Provide the [x, y] coordinate of the cell's center where the given text is located.  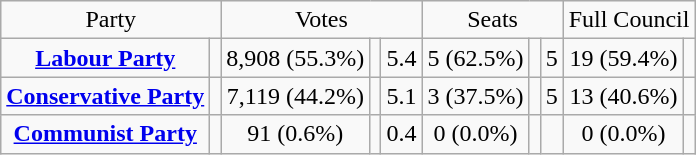
Communist Party [106, 134]
Conservative Party [106, 96]
Votes [322, 20]
5 (62.5%) [476, 58]
Labour Party [106, 58]
19 (59.4%) [624, 58]
5.1 [402, 96]
13 (40.6%) [624, 96]
91 (0.6%) [296, 134]
7,119 (44.2%) [296, 96]
3 (37.5%) [476, 96]
5.4 [402, 58]
Seats [492, 20]
0.4 [402, 134]
Party [111, 20]
Full Council [629, 20]
8,908 (55.3%) [296, 58]
